Identify which cell holds the provided text, then report its [X, Y] central coordinate. 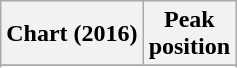
Chart (2016) [72, 34]
Peak position [189, 34]
